Locate the cell with the specified text and output its [x, y] center coordinate. 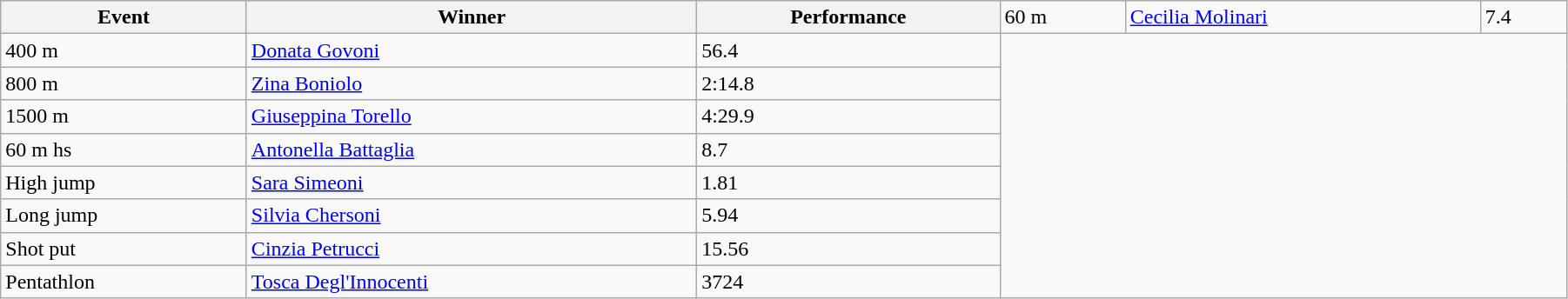
Winner [472, 17]
Antonella Battaglia [472, 149]
Giuseppina Torello [472, 116]
Event [124, 17]
High jump [124, 183]
Silvia Chersoni [472, 216]
Long jump [124, 216]
Pentathlon [124, 282]
7.4 [1523, 17]
56.4 [848, 50]
Cinzia Petrucci [472, 249]
60 m [1062, 17]
Cecilia Molinari [1303, 17]
4:29.9 [848, 116]
1.81 [848, 183]
Tosca Degl'Innocenti [472, 282]
8.7 [848, 149]
Donata Govoni [472, 50]
60 m hs [124, 149]
3724 [848, 282]
Sara Simeoni [472, 183]
15.56 [848, 249]
5.94 [848, 216]
800 m [124, 83]
Performance [848, 17]
1500 m [124, 116]
Zina Boniolo [472, 83]
400 m [124, 50]
2:14.8 [848, 83]
Shot put [124, 249]
